Provide the [x, y] coordinate of the cell's center where the given text is located.  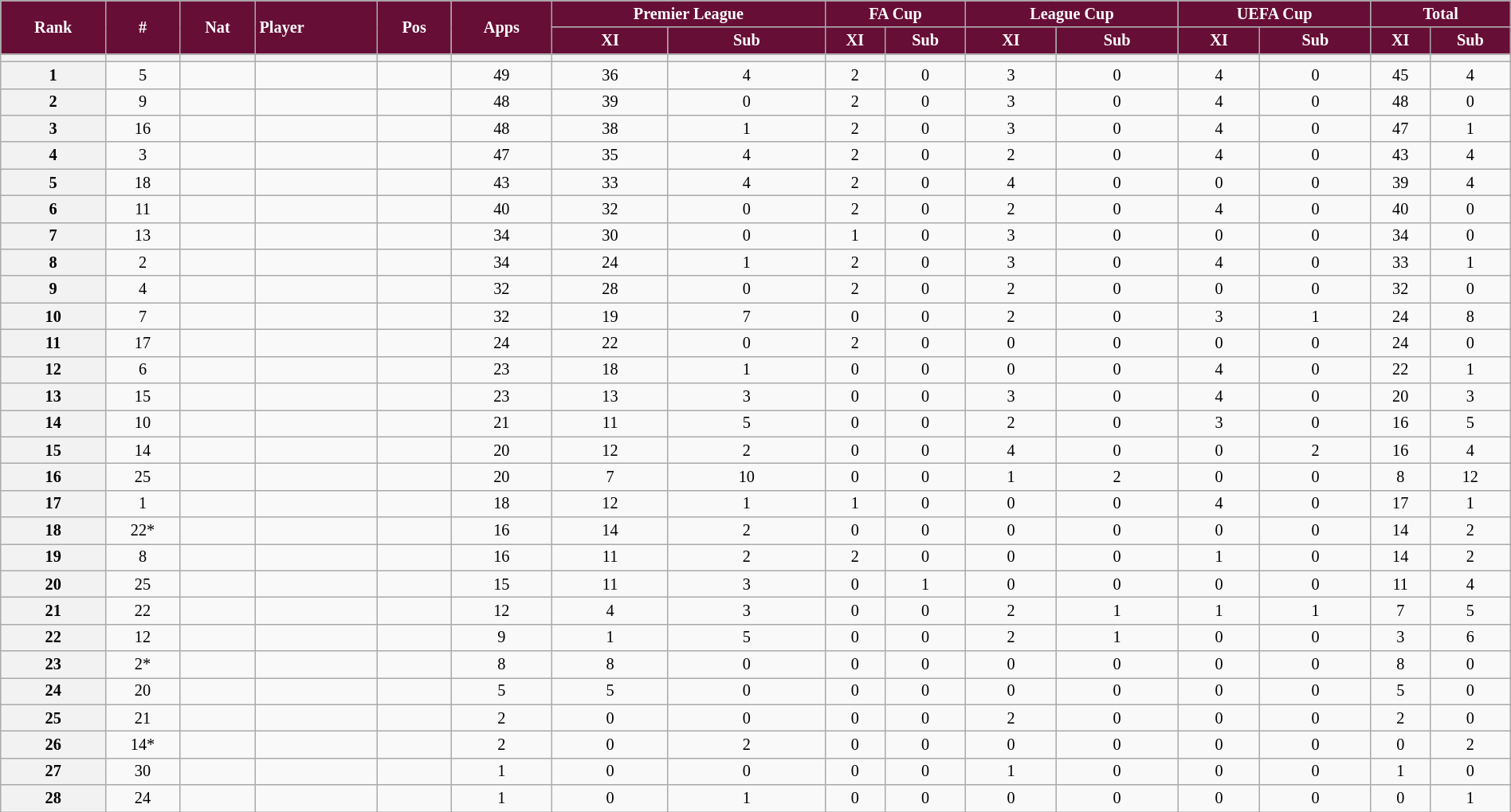
League Cup [1072, 14]
22* [143, 530]
Nat [217, 27]
26 [53, 744]
45 [1400, 75]
UEFA Cup [1274, 14]
Total [1441, 14]
27 [53, 771]
Rank [53, 27]
# [143, 27]
Apps [502, 27]
14* [143, 744]
36 [610, 75]
Pos [414, 27]
2* [143, 664]
35 [610, 155]
Premier League [689, 14]
38 [610, 128]
49 [502, 75]
FA Cup [896, 14]
Player [317, 27]
